Scan for the cell matching the given text and deliver its (X, Y) coordinate at center. 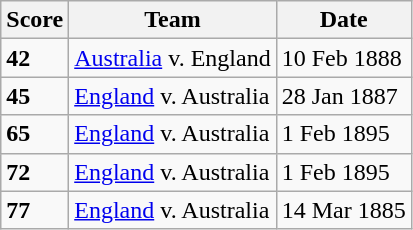
Team (172, 20)
28 Jan 1887 (344, 96)
72 (35, 172)
65 (35, 134)
Australia v. England (172, 58)
Date (344, 20)
10 Feb 1888 (344, 58)
Score (35, 20)
45 (35, 96)
42 (35, 58)
77 (35, 210)
14 Mar 1885 (344, 210)
